Output the (X, Y) coordinate of the center of the cell containing the given text.  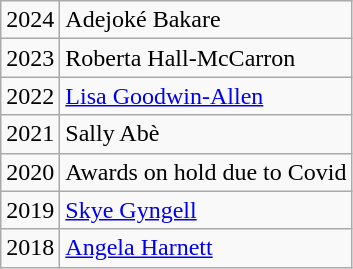
2022 (30, 96)
Skye Gyngell (206, 210)
Roberta Hall-McCarron (206, 58)
2024 (30, 20)
Angela Harnett (206, 248)
Lisa Goodwin-Allen (206, 96)
2019 (30, 210)
2023 (30, 58)
Awards on hold due to Covid (206, 172)
2020 (30, 172)
2021 (30, 134)
Adejoké Bakare (206, 20)
Sally Abè (206, 134)
2018 (30, 248)
